Find where the given text appears and provide that cell's center as (x, y) coordinate. 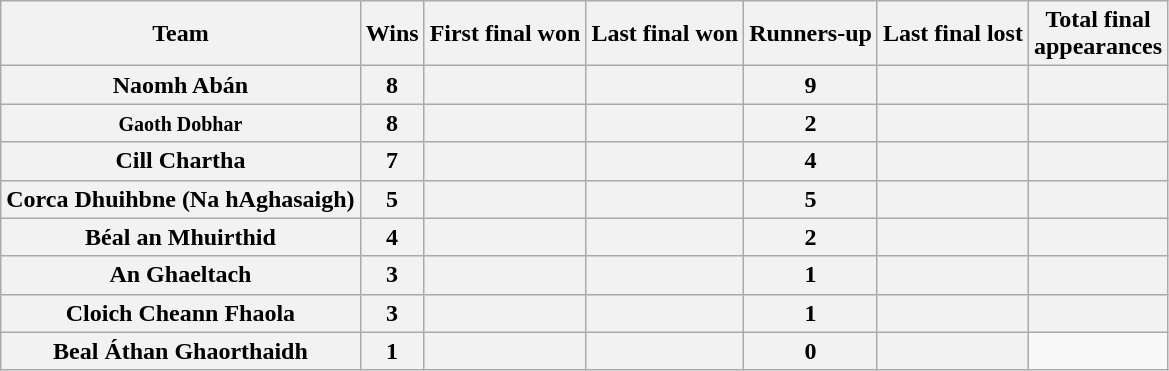
First final won (505, 34)
Beal Áthan Ghaorthaidh (180, 351)
Wins (392, 34)
0 (811, 351)
7 (392, 161)
Béal an Mhuirthid (180, 237)
Last final won (665, 34)
Naomh Abán (180, 85)
9 (811, 85)
An Ghaeltach (180, 275)
Cill Chartha (180, 161)
Corca Dhuihbne (Na hAghasaigh) (180, 199)
Last final lost (952, 34)
Gaoth Dobhar (180, 123)
Cloich Cheann Fhaola (180, 313)
Team (180, 34)
Runners-up (811, 34)
Total final appearances (1098, 34)
